Capture the cell that displays the provided text and extract its [X, Y] central coordinate. 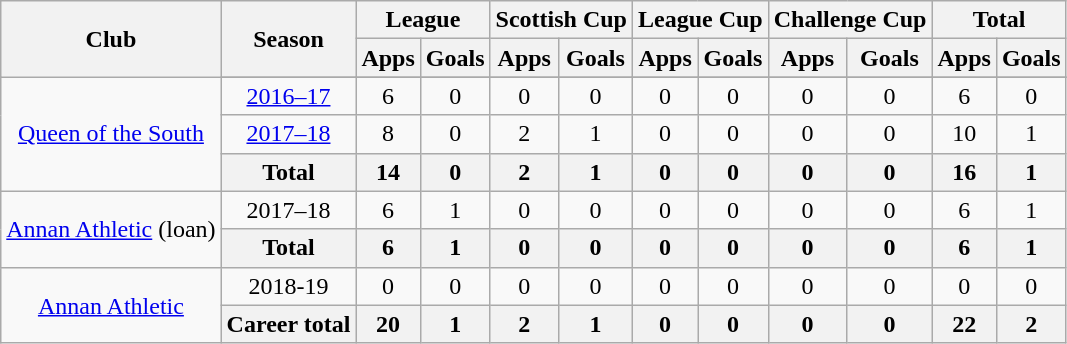
League [423, 20]
Season [288, 39]
Queen of the South [111, 134]
League Cup [700, 20]
Challenge Cup [850, 20]
Club [111, 39]
8 [388, 134]
Annan Athletic (loan) [111, 229]
Career total [288, 324]
16 [964, 172]
10 [964, 134]
2016–17 [288, 96]
2018-19 [288, 286]
Scottish Cup [561, 20]
20 [388, 324]
22 [964, 324]
14 [388, 172]
Annan Athletic [111, 305]
